Locate the cell with the specified text and output its [x, y] center coordinate. 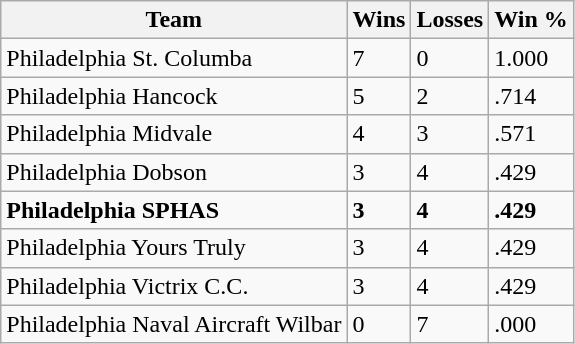
Philadelphia Hancock [174, 96]
Philadelphia St. Columba [174, 58]
Philadelphia Yours Truly [174, 248]
Team [174, 20]
.714 [532, 96]
Philadelphia Naval Aircraft Wilbar [174, 324]
Philadelphia Dobson [174, 172]
2 [450, 96]
Win % [532, 20]
.571 [532, 134]
1.000 [532, 58]
Philadelphia SPHAS [174, 210]
Philadelphia Victrix C.C. [174, 286]
.000 [532, 324]
5 [379, 96]
Wins [379, 20]
Philadelphia Midvale [174, 134]
Losses [450, 20]
